Output the (x, y) coordinate of the center of the cell containing the given text.  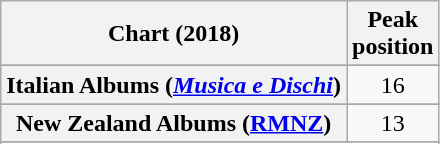
New Zealand Albums (RMNZ) (174, 123)
13 (393, 123)
Chart (2018) (174, 34)
Peakposition (393, 34)
16 (393, 85)
Italian Albums (Musica e Dischi) (174, 85)
